Scan for the cell matching the given text and deliver its [x, y] coordinate at center. 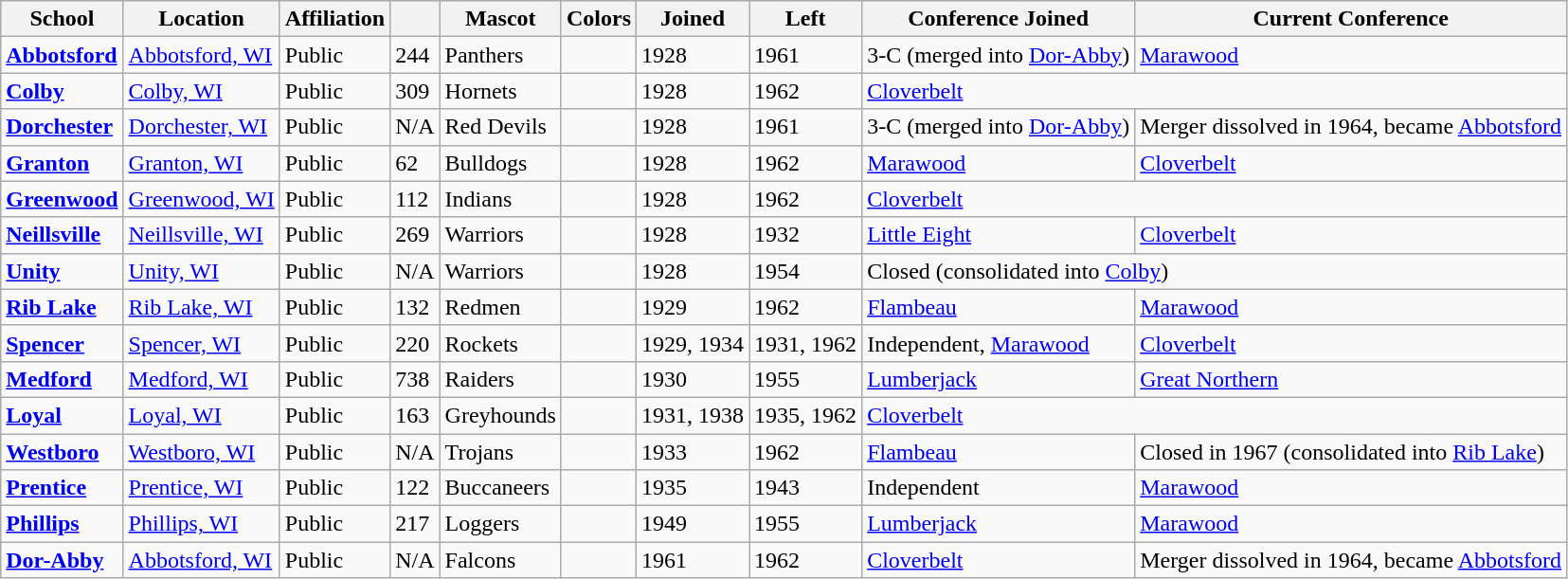
1931, 1962 [805, 343]
Joined [694, 19]
Colors [599, 19]
Raiders [500, 379]
Greenwood, WI [201, 199]
163 [415, 415]
Dorchester [63, 127]
Greenwood [63, 199]
1954 [805, 271]
Prentice, WI [201, 488]
Mascot [500, 19]
Panthers [500, 55]
Neillsville, WI [201, 235]
Phillips [63, 524]
122 [415, 488]
Independent, Marawood [999, 343]
1943 [805, 488]
Indians [500, 199]
Trojans [500, 452]
Loyal [63, 415]
Granton, WI [201, 163]
1935 [694, 488]
Colby, WI [201, 91]
Spencer [63, 343]
Left [805, 19]
738 [415, 379]
Spencer, WI [201, 343]
269 [415, 235]
Phillips, WI [201, 524]
112 [415, 199]
Falcons [500, 560]
Abbotsford [63, 55]
Bulldogs [500, 163]
Closed in 1967 (consolidated into Rib Lake) [1351, 452]
217 [415, 524]
Dor-Abby [63, 560]
1935, 1962 [805, 415]
Little Eight [999, 235]
Closed (consolidated into Colby) [1215, 271]
220 [415, 343]
1929, 1934 [694, 343]
1932 [805, 235]
Hornets [500, 91]
1931, 1938 [694, 415]
62 [415, 163]
Westboro, WI [201, 452]
Colby [63, 91]
1933 [694, 452]
Independent [999, 488]
School [63, 19]
Unity [63, 271]
Medford, WI [201, 379]
1949 [694, 524]
Rib Lake [63, 307]
Conference Joined [999, 19]
Neillsville [63, 235]
Westboro [63, 452]
Loggers [500, 524]
Prentice [63, 488]
1929 [694, 307]
Current Conference [1351, 19]
1930 [694, 379]
Rib Lake, WI [201, 307]
244 [415, 55]
309 [415, 91]
Medford [63, 379]
Buccaneers [500, 488]
Location [201, 19]
Greyhounds [500, 415]
Affiliation [334, 19]
Red Devils [500, 127]
Great Northern [1351, 379]
Granton [63, 163]
Loyal, WI [201, 415]
Rockets [500, 343]
Redmen [500, 307]
Dorchester, WI [201, 127]
Unity, WI [201, 271]
132 [415, 307]
